Scan for the cell matching the given text and deliver its (X, Y) coordinate at center. 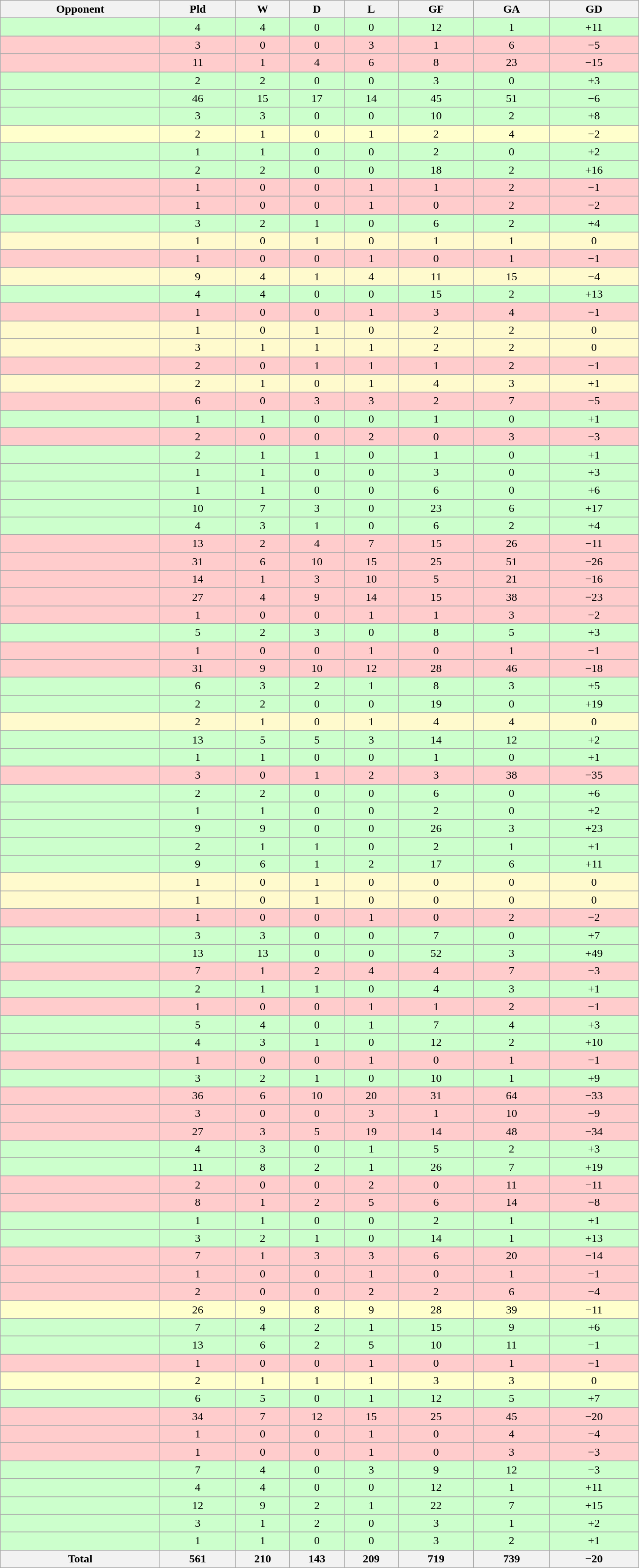
W (263, 9)
−9 (594, 1114)
−18 (594, 668)
+23 (594, 829)
39 (511, 1309)
+9 (594, 1078)
−14 (594, 1256)
+16 (594, 169)
+5 (594, 686)
52 (436, 953)
−35 (594, 775)
64 (511, 1096)
18 (436, 169)
+17 (594, 508)
−34 (594, 1131)
GF (436, 9)
48 (511, 1131)
Pld (198, 9)
−8 (594, 1203)
739 (511, 1559)
Total (81, 1559)
22 (436, 1505)
+15 (594, 1505)
143 (317, 1559)
+49 (594, 953)
−16 (594, 579)
719 (436, 1559)
D (317, 9)
Opponent (81, 9)
34 (198, 1416)
210 (263, 1559)
36 (198, 1096)
21 (511, 579)
−26 (594, 562)
209 (371, 1559)
L (371, 9)
+8 (594, 116)
+10 (594, 1042)
GD (594, 9)
561 (198, 1559)
−23 (594, 597)
−33 (594, 1096)
GA (511, 9)
−6 (594, 98)
−15 (594, 63)
